Determine the (X, Y) coordinate at the center of the cell enclosing the given text.  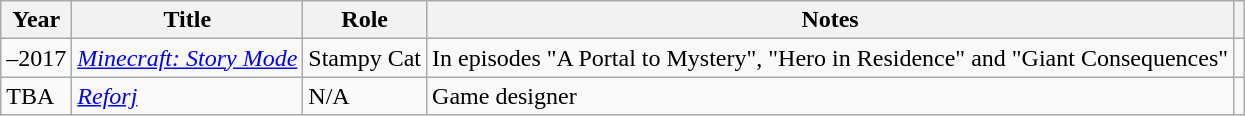
N/A (365, 96)
Game designer (830, 96)
Year (36, 20)
In episodes "A Portal to Mystery", "Hero in Residence" and "Giant Consequences" (830, 58)
–2017 (36, 58)
Reforj (188, 96)
Stampy Cat (365, 58)
Role (365, 20)
Minecraft: Story Mode (188, 58)
TBA (36, 96)
Title (188, 20)
Notes (830, 20)
